Return the (X, Y) coordinate for the center point of the cell that contains the specified text.  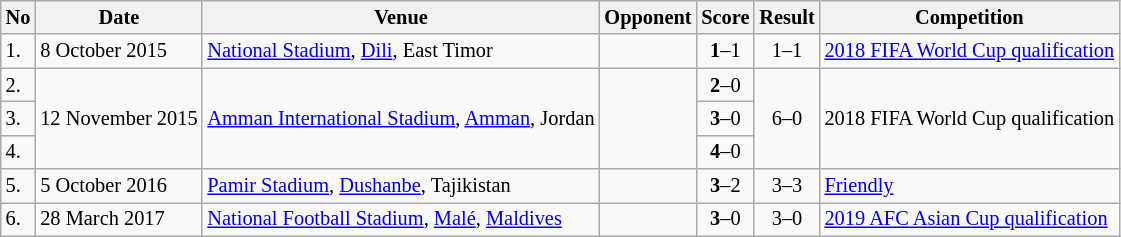
2. (18, 85)
National Football Stadium, Malé, Maldives (400, 219)
4–0 (725, 152)
Opponent (648, 17)
1. (18, 51)
3–3 (786, 186)
4. (18, 152)
6. (18, 219)
Venue (400, 17)
Pamir Stadium, Dushanbe, Tajikistan (400, 186)
8 October 2015 (118, 51)
Competition (970, 17)
Friendly (970, 186)
Result (786, 17)
12 November 2015 (118, 118)
2019 AFC Asian Cup qualification (970, 219)
28 March 2017 (118, 219)
Score (725, 17)
Amman International Stadium, Amman, Jordan (400, 118)
3–2 (725, 186)
National Stadium, Dili, East Timor (400, 51)
5. (18, 186)
6–0 (786, 118)
2–0 (725, 85)
No (18, 17)
Date (118, 17)
3. (18, 118)
5 October 2016 (118, 186)
